Scan for the cell matching the given text and deliver its (X, Y) coordinate at center. 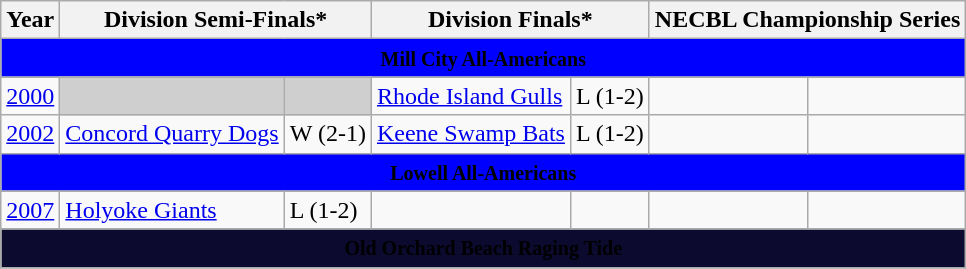
NECBL Championship Series (807, 20)
Year (30, 20)
Keene Swamp Bats (470, 134)
Division Semi-Finals* (216, 20)
W (2-1) (328, 134)
Division Finals* (510, 20)
Rhode Island Gulls (470, 96)
Lowell All-Americans (484, 172)
2000 (30, 96)
2007 (30, 210)
2002 (30, 134)
Mill City All-Americans (484, 58)
Concord Quarry Dogs (172, 134)
Holyoke Giants (172, 210)
Old Orchard Beach Raging Tide (484, 248)
